Capture the cell that displays the provided text and extract its [x, y] central coordinate. 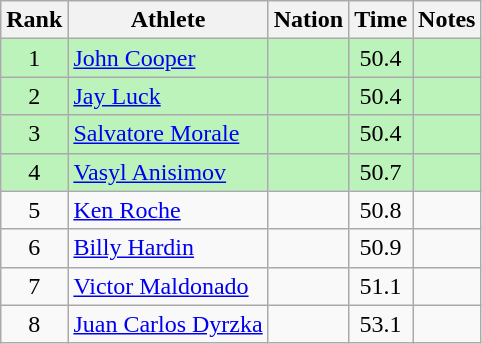
50.7 [381, 172]
5 [34, 210]
Rank [34, 20]
1 [34, 58]
Time [381, 20]
Athlete [168, 20]
Ken Roche [168, 210]
3 [34, 134]
Billy Hardin [168, 248]
Salvatore Morale [168, 134]
Victor Maldonado [168, 286]
John Cooper [168, 58]
6 [34, 248]
50.9 [381, 248]
Juan Carlos Dyrzka [168, 324]
7 [34, 286]
8 [34, 324]
Nation [308, 20]
53.1 [381, 324]
50.8 [381, 210]
2 [34, 96]
Vasyl Anisimov [168, 172]
4 [34, 172]
Notes [447, 20]
Jay Luck [168, 96]
51.1 [381, 286]
